Detect which cell encompasses the target text, then output its [x, y] center coordinate. 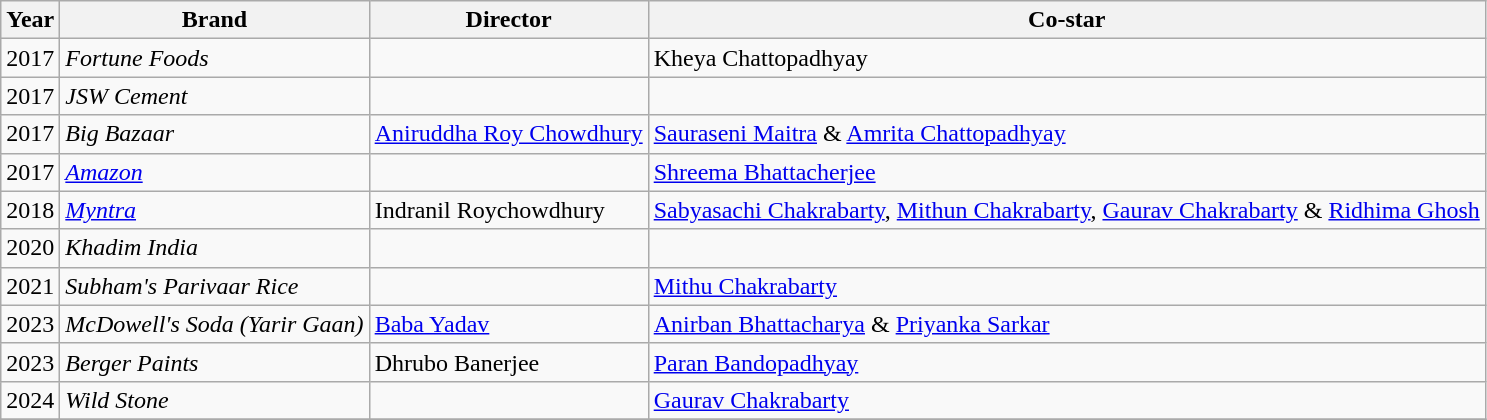
Dhrubo Banerjee [508, 362]
Fortune Foods [214, 58]
Paran Bandopadhyay [1066, 362]
Sauraseni Maitra & Amrita Chattopadhyay [1066, 134]
Berger Paints [214, 362]
Indranil Roychowdhury [508, 210]
Aniruddha Roy Chowdhury [508, 134]
Director [508, 20]
2020 [30, 248]
Kheya Chattopadhyay [1066, 58]
Gaurav Chakrabarty [1066, 400]
2021 [30, 286]
Subham's Parivaar Rice [214, 286]
Sabyasachi Chakrabarty, Mithun Chakrabarty, Gaurav Chakrabarty & Ridhima Ghosh [1066, 210]
Amazon [214, 172]
Mithu Chakrabarty [1066, 286]
Baba Yadav [508, 324]
McDowell's Soda (Yarir Gaan) [214, 324]
JSW Cement [214, 96]
Myntra [214, 210]
Khadim India [214, 248]
Anirban Bhattacharya & Priyanka Sarkar [1066, 324]
2024 [30, 400]
Big Bazaar [214, 134]
Year [30, 20]
Shreema Bhattacherjee [1066, 172]
Brand [214, 20]
2018 [30, 210]
Co-star [1066, 20]
Wild Stone [214, 400]
